Scan for the cell matching the given text and deliver its [X, Y] coordinate at center. 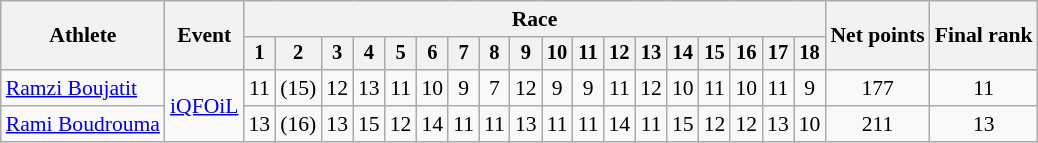
177 [877, 88]
Athlete [83, 36]
18 [810, 54]
8 [494, 54]
Net points [877, 36]
iQFOiL [204, 106]
5 [401, 54]
(16) [298, 124]
3 [337, 54]
2 [298, 54]
Race [534, 19]
Event [204, 36]
211 [877, 124]
6 [432, 54]
(15) [298, 88]
16 [746, 54]
4 [369, 54]
17 [778, 54]
1 [259, 54]
Rami Boudrouma [83, 124]
Ramzi Boujatit [83, 88]
Final rank [984, 36]
